Return [x, y] of the center of cell containing provided text 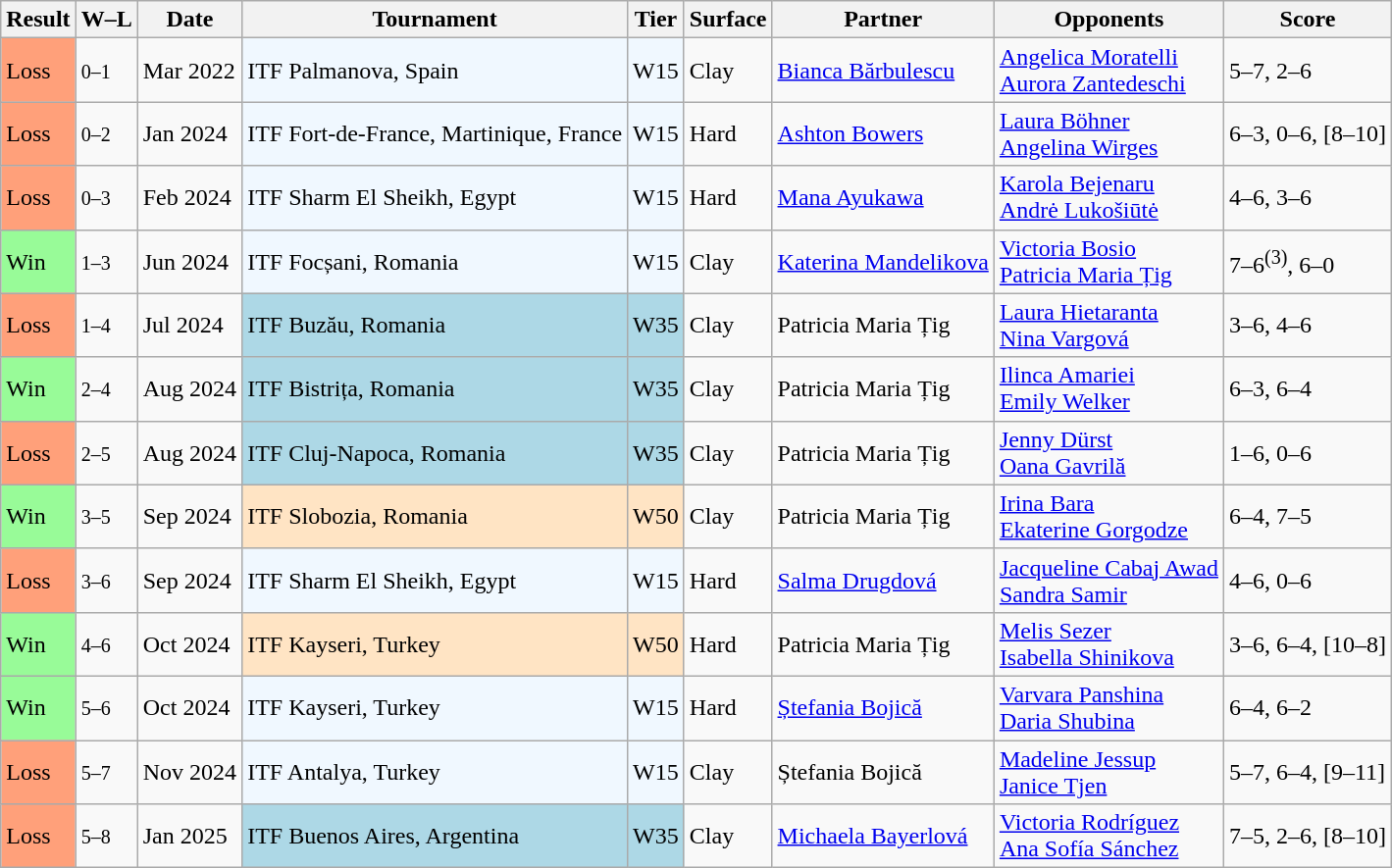
Laura Böhner Angelina Wirges [1108, 133]
Bianca Bărbulescu [883, 71]
2–5 [106, 453]
0–1 [106, 71]
ITF Focșani, Romania [436, 261]
4–6, 0–6 [1307, 581]
Varvara Panshina Daria Shubina [1108, 708]
7–6(3), 6–0 [1307, 261]
Victoria Bosio Patricia Maria Țig [1108, 261]
Surface [728, 20]
Partner [883, 20]
6–3, 0–6, [8–10] [1307, 133]
6–4, 7–5 [1307, 516]
Angelica Moratelli Aurora Zantedeschi [1108, 71]
Melis Sezer Isabella Shinikova [1108, 643]
2–4 [106, 388]
Victoria Rodríguez Ana Sofía Sánchez [1108, 836]
Jun 2024 [189, 261]
Date [189, 20]
6–3, 6–4 [1307, 388]
7–5, 2–6, [8–10] [1307, 836]
5–7, 2–6 [1307, 71]
0–2 [106, 133]
Jan 2025 [189, 836]
Katerina Mandelikova [883, 261]
Irina Bara Ekaterine Gorgodze [1108, 516]
Michaela Bayerlová [883, 836]
Madeline Jessup Janice Tjen [1108, 771]
3–6 [106, 581]
ITF Cluj-Napoca, Romania [436, 453]
Tier [656, 20]
6–4, 6–2 [1307, 708]
ITF Palmanova, Spain [436, 71]
Jenny Dürst Oana Gavrilă [1108, 453]
1–6, 0–6 [1307, 453]
Jul 2024 [189, 326]
Score [1307, 20]
5–8 [106, 836]
3–6, 6–4, [10–8] [1307, 643]
Tournament [436, 20]
Ilinca Amariei Emily Welker [1108, 388]
Nov 2024 [189, 771]
3–5 [106, 516]
Feb 2024 [189, 198]
5–7, 6–4, [9–11] [1307, 771]
4–6 [106, 643]
Laura Hietaranta Nina Vargová [1108, 326]
Result [38, 20]
Karola Bejenaru Andrė Lukošiūtė [1108, 198]
Jan 2024 [189, 133]
5–6 [106, 708]
Ashton Bowers [883, 133]
Jacqueline Cabaj Awad Sandra Samir [1108, 581]
ITF Slobozia, Romania [436, 516]
1–4 [106, 326]
ITF Fort-de-France, Martinique, France [436, 133]
3–6, 4–6 [1307, 326]
Mana Ayukawa [883, 198]
1–3 [106, 261]
ITF Buzău, Romania [436, 326]
ITF Antalya, Turkey [436, 771]
Salma Drugdová [883, 581]
W–L [106, 20]
Mar 2022 [189, 71]
5–7 [106, 771]
0–3 [106, 198]
ITF Bistrița, Romania [436, 388]
Opponents [1108, 20]
ITF Buenos Aires, Argentina [436, 836]
4–6, 3–6 [1307, 198]
